For the text-containing cell, return its midpoint in (x, y) coordinate format. 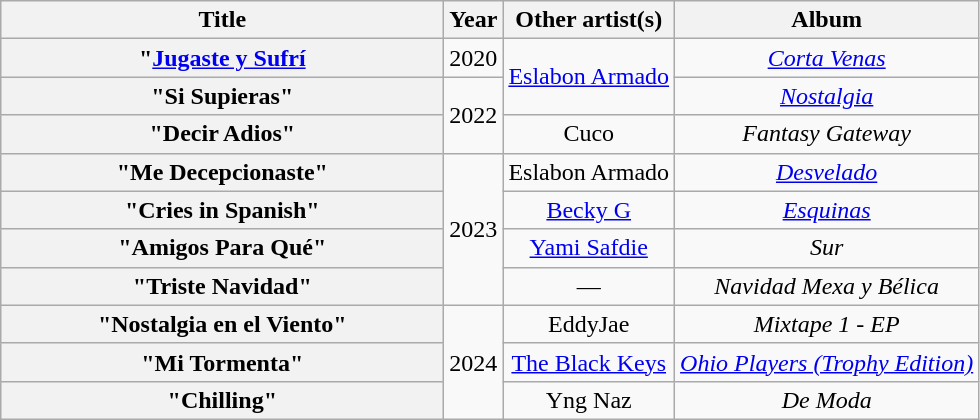
EddyJae (589, 324)
Desvelado (827, 172)
Nostalgia (827, 96)
Year (474, 20)
Fantasy Gateway (827, 134)
2022 (474, 115)
"Chilling" (222, 400)
"Cries in Spanish" (222, 210)
"Mi Tormenta" (222, 362)
2020 (474, 58)
Album (827, 20)
"Jugaste y Sufrí (222, 58)
"Decir Adios" (222, 134)
De Moda (827, 400)
Mixtape 1 - EP (827, 324)
Yng Naz (589, 400)
Corta Venas (827, 58)
Cuco (589, 134)
Sur (827, 248)
Title (222, 20)
Other artist(s) (589, 20)
Navidad Mexa y Bélica (827, 286)
— (589, 286)
"Amigos Para Qué" (222, 248)
2024 (474, 362)
Yami Safdie (589, 248)
2023 (474, 229)
Becky G (589, 210)
"Triste Navidad" (222, 286)
"Si Supieras" (222, 96)
Ohio Players (Trophy Edition) (827, 362)
"Nostalgia en el Viento" (222, 324)
"Me Decepcionaste" (222, 172)
The Black Keys (589, 362)
Esquinas (827, 210)
